Extract the (x, y) coordinate from the center of the cell holding the provided text.  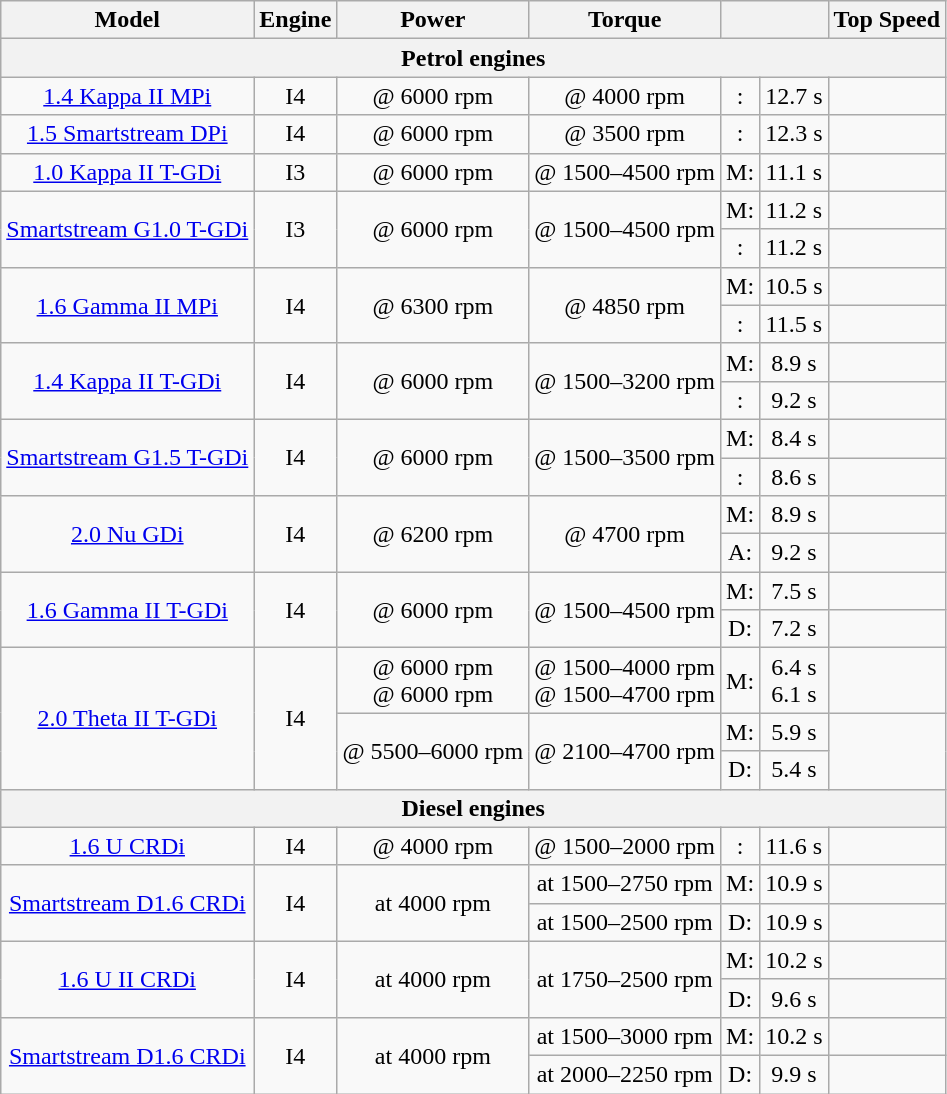
11.1 s (794, 172)
@ 5500–6000 rpm (433, 751)
@ 6200 rpm (433, 534)
12.3 s (794, 134)
1.5 Smartstream DPi (128, 134)
7.5 s (794, 591)
at 1500–2750 rpm (625, 884)
11.5 s (794, 324)
Petrol engines (474, 58)
A: (740, 553)
Engine (296, 20)
1.6 U II CRDi (128, 979)
1.6 Gamma II MPi (128, 305)
1.4 Kappa II MPi (128, 96)
2.0 Theta II T-GDi (128, 718)
@ 4850 rpm (625, 305)
Torque (625, 20)
6.4 s6.1 s (794, 680)
@ 1500–4000 rpm @ 1500–4700 rpm (625, 680)
11.6 s (794, 846)
@ 2100–4700 rpm (625, 751)
2.0 Nu GDi (128, 534)
Model (128, 20)
1.6 Gamma II T-GDi (128, 610)
@ 1500–3200 rpm (625, 381)
8.4 s (794, 438)
at 1500–3000 rpm (625, 1036)
@ 4700 rpm (625, 534)
9.6 s (794, 998)
@ 1500–2000 rpm (625, 846)
1.6 U CRDi (128, 846)
at 1750–2500 rpm (625, 979)
12.7 s (794, 96)
8.6 s (794, 477)
@ 6300 rpm (433, 305)
1.0 Kappa II T-GDi (128, 172)
Power (433, 20)
@ 6000 rpm @ 6000 rpm (433, 680)
Smartstream G1.0 T-GDi (128, 229)
Smartstream G1.5 T-GDi (128, 457)
at 2000–2250 rpm (625, 1074)
@ 1500–3500 rpm (625, 457)
at 1500–2500 rpm (625, 922)
9.9 s (794, 1074)
7.2 s (794, 629)
Top Speed (887, 20)
5.9 s (794, 732)
Diesel engines (474, 808)
10.5 s (794, 286)
5.4 s (794, 770)
@ 3500 rpm (625, 134)
1.4 Kappa II T-GDi (128, 381)
